Capture the cell that displays the provided text and extract its (X, Y) central coordinate. 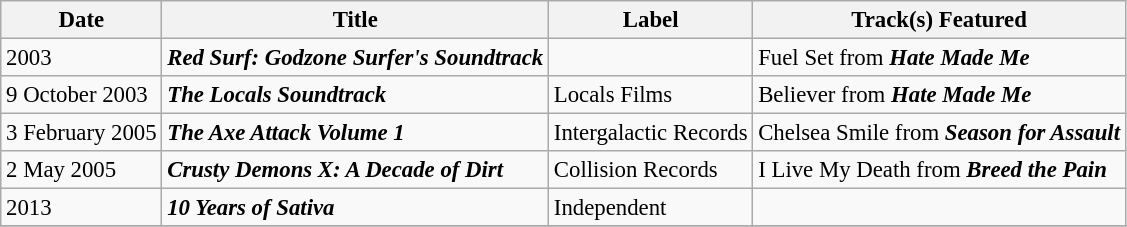
Crusty Demons X: A Decade of Dirt (356, 170)
2013 (82, 208)
Fuel Set from Hate Made Me (939, 58)
2003 (82, 58)
Date (82, 20)
Label (651, 20)
Red Surf: Godzone Surfer's Soundtrack (356, 58)
The Locals Soundtrack (356, 95)
10 Years of Sativa (356, 208)
Believer from Hate Made Me (939, 95)
Track(s) Featured (939, 20)
The Axe Attack Volume 1 (356, 133)
2 May 2005 (82, 170)
9 October 2003 (82, 95)
Independent (651, 208)
Locals Films (651, 95)
Title (356, 20)
Collision Records (651, 170)
Chelsea Smile from Season for Assault (939, 133)
3 February 2005 (82, 133)
Intergalactic Records (651, 133)
I Live My Death from Breed the Pain (939, 170)
